Capture the cell that displays the provided text and extract its [x, y] central coordinate. 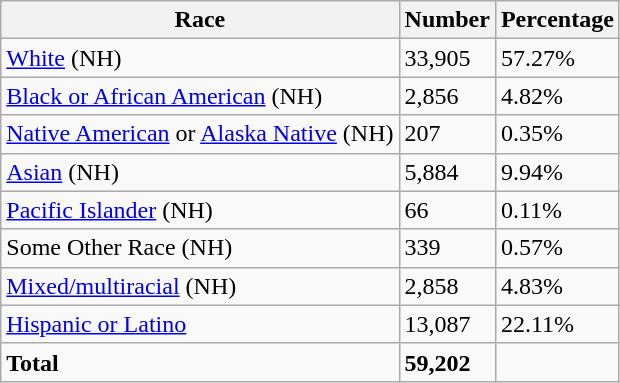
66 [447, 210]
Mixed/multiracial (NH) [200, 286]
Number [447, 20]
4.83% [557, 286]
Total [200, 362]
59,202 [447, 362]
339 [447, 248]
Race [200, 20]
22.11% [557, 324]
White (NH) [200, 58]
0.11% [557, 210]
Pacific Islander (NH) [200, 210]
Native American or Alaska Native (NH) [200, 134]
2,858 [447, 286]
Percentage [557, 20]
Black or African American (NH) [200, 96]
Asian (NH) [200, 172]
13,087 [447, 324]
Some Other Race (NH) [200, 248]
9.94% [557, 172]
57.27% [557, 58]
Hispanic or Latino [200, 324]
33,905 [447, 58]
0.35% [557, 134]
4.82% [557, 96]
2,856 [447, 96]
207 [447, 134]
0.57% [557, 248]
5,884 [447, 172]
